For the text-containing cell, return its midpoint in (X, Y) coordinate format. 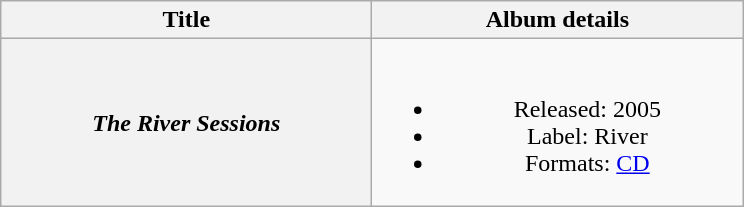
The River Sessions (186, 122)
Released: 2005Label: RiverFormats: CD (558, 122)
Album details (558, 20)
Title (186, 20)
